Determine the (X, Y) coordinate at the center of the cell enclosing the given text.  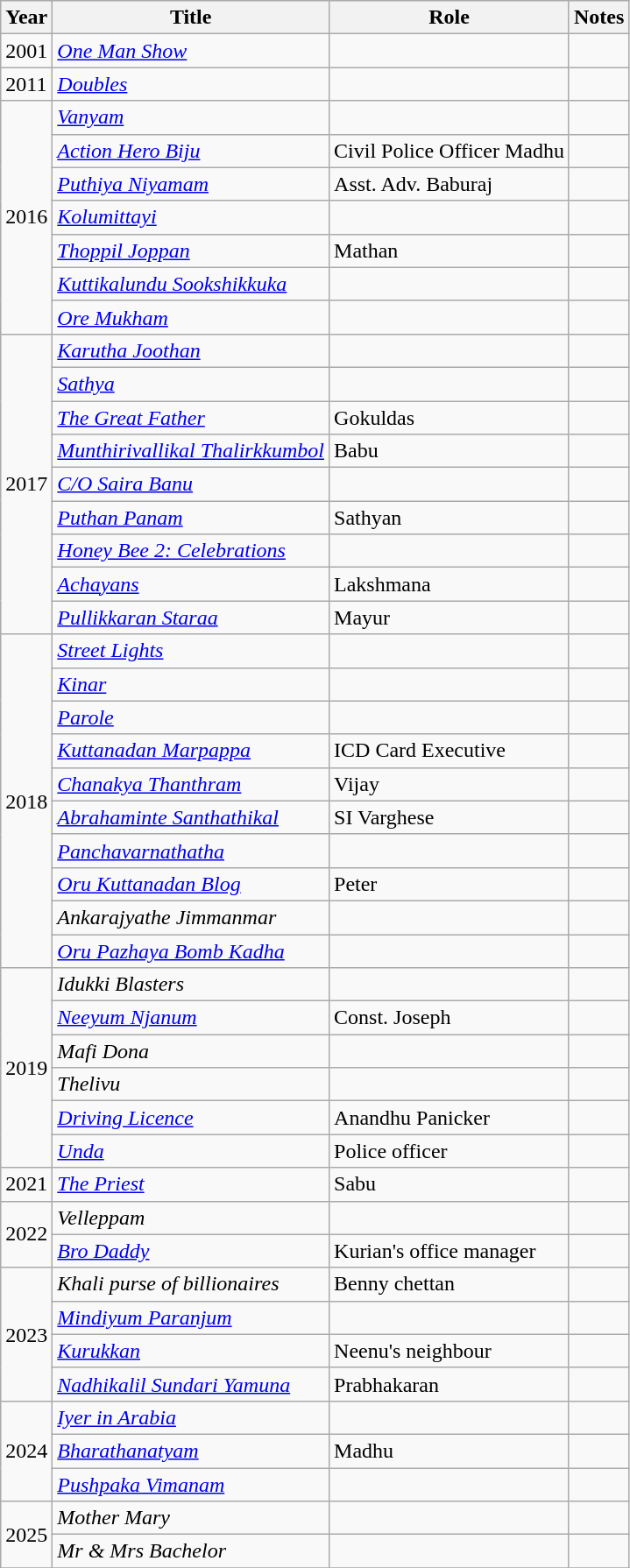
Abrahaminte Santhathikal (191, 817)
Nadhikalil Sundari Yamuna (191, 1384)
2017 (26, 484)
Iyer in Arabia (191, 1417)
Mother Mary (191, 1518)
SI Varghese (449, 817)
Kuttanadan Marpappa (191, 751)
Kurian's office manager (449, 1251)
Bharathanatyam (191, 1451)
Kuttikalundu Sookshikkuka (191, 284)
The Great Father (191, 418)
Panchavarnathatha (191, 851)
Lakshmana (449, 584)
Title (191, 18)
Mindiyum Paranjum (191, 1317)
Karutha Joothan (191, 350)
One Man Show (191, 51)
Thoppil Joppan (191, 251)
Notes (598, 18)
Khali purse of billionaires (191, 1284)
Anandhu Panicker (449, 1118)
Pushpaka Vimanam (191, 1485)
2016 (26, 217)
Chanakya Thanthram (191, 784)
Ore Mukham (191, 317)
Driving Licence (191, 1118)
Oru Pazhaya Bomb Kadha (191, 950)
ICD Card Executive (449, 751)
Vanyam (191, 117)
2011 (26, 84)
Unda (191, 1151)
Pullikkaran Staraa (191, 618)
Prabhakaran (449, 1384)
2001 (26, 51)
Ankarajyathe Jimmanmar (191, 917)
Sabu (449, 1184)
Babu (449, 451)
Peter (449, 884)
Action Hero Biju (191, 151)
2022 (26, 1234)
Mr & Mrs Bachelor (191, 1551)
2023 (26, 1334)
Kolumittayi (191, 217)
Mathan (449, 251)
Kinar (191, 684)
Puthan Panam (191, 518)
Doubles (191, 84)
Year (26, 18)
Achayans (191, 584)
Idukki Blasters (191, 985)
Street Lights (191, 651)
C/O Saira Banu (191, 484)
Police officer (449, 1151)
Const. Joseph (449, 1018)
Mayur (449, 618)
Sathyan (449, 518)
2024 (26, 1451)
2025 (26, 1535)
Madhu (449, 1451)
Thelivu (191, 1084)
2019 (26, 1068)
Bro Daddy (191, 1251)
The Priest (191, 1184)
Role (449, 18)
Gokuldas (449, 418)
Asst. Adv. Baburaj (449, 184)
Munthirivallikal Thalirkkumbol (191, 451)
Oru Kuttanadan Blog (191, 884)
Kurukkan (191, 1351)
2021 (26, 1184)
Mafi Dona (191, 1051)
Honey Bee 2: Celebrations (191, 551)
Puthiya Niyamam (191, 184)
Civil Police Officer Madhu (449, 151)
Neeyum Njanum (191, 1018)
2018 (26, 801)
Neenu's neighbour (449, 1351)
Parole (191, 717)
Vijay (449, 784)
Sathya (191, 384)
Velleppam (191, 1218)
Benny chettan (449, 1284)
